Provide the (x, y) coordinate of the cell's center where the given text is located.  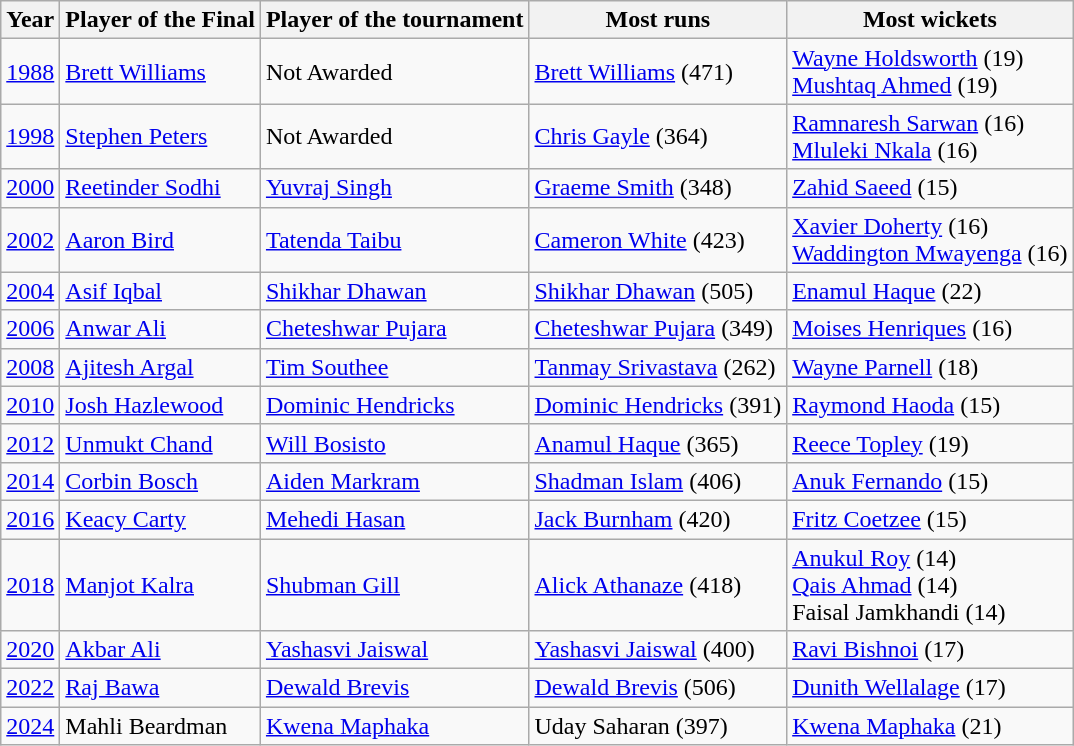
2002 (30, 240)
2020 (30, 650)
Josh Hazlewood (160, 405)
Reece Topley (19) (930, 443)
Tatenda Taibu (394, 240)
Dewald Brevis (394, 688)
2010 (30, 405)
Shubman Gill (394, 584)
Fritz Coetzee (15) (930, 519)
2022 (30, 688)
Aiden Markram (394, 481)
Raj Bawa (160, 688)
2024 (30, 726)
Brett Williams (471) (658, 72)
Anuk Fernando (15) (930, 481)
2012 (30, 443)
Mahli Beardman (160, 726)
Dunith Wellalage (17) (930, 688)
Wayne Holdsworth (19) Mushtaq Ahmed (19) (930, 72)
Asif Iqbal (160, 291)
Brett Williams (160, 72)
Unmukt Chand (160, 443)
Wayne Parnell (18) (930, 367)
1988 (30, 72)
Reetinder Sodhi (160, 188)
Dominic Hendricks (391) (658, 405)
Ravi Bishnoi (17) (930, 650)
1998 (30, 136)
Mehedi Hasan (394, 519)
Enamul Haque (22) (930, 291)
2016 (30, 519)
Jack Burnham (420) (658, 519)
Shadman Islam (406) (658, 481)
Aaron Bird (160, 240)
Cheteshwar Pujara (349) (658, 329)
Chris Gayle (364) (658, 136)
Anamul Haque (365) (658, 443)
Year (30, 20)
Player of the tournament (394, 20)
Cheteshwar Pujara (394, 329)
Shikhar Dhawan (394, 291)
Tim Southee (394, 367)
Dominic Hendricks (394, 405)
2004 (30, 291)
Kwena Maphaka (394, 726)
Zahid Saeed (15) (930, 188)
Uday Saharan (397) (658, 726)
Anukul Roy (14) Qais Ahmad (14) Faisal Jamkhandi (14) (930, 584)
Dewald Brevis (506) (658, 688)
Keacy Carty (160, 519)
Akbar Ali (160, 650)
Corbin Bosch (160, 481)
Graeme Smith (348) (658, 188)
Xavier Doherty (16) Waddington Mwayenga (16) (930, 240)
Stephen Peters (160, 136)
Yuvraj Singh (394, 188)
Cameron White (423) (658, 240)
Alick Athanaze (418) (658, 584)
Manjot Kalra (160, 584)
Yashasvi Jaiswal (394, 650)
Kwena Maphaka (21) (930, 726)
2018 (30, 584)
Will Bosisto (394, 443)
2008 (30, 367)
2006 (30, 329)
Player of the Final (160, 20)
Ramnaresh Sarwan (16) Mluleki Nkala (16) (930, 136)
Shikhar Dhawan (505) (658, 291)
2014 (30, 481)
Tanmay Srivastava (262) (658, 367)
Most wickets (930, 20)
2000 (30, 188)
Moises Henriques (16) (930, 329)
Ajitesh Argal (160, 367)
Anwar Ali (160, 329)
Most runs (658, 20)
Raymond Haoda (15) (930, 405)
Yashasvi Jaiswal (400) (658, 650)
